Detect which cell encompasses the target text, then output its [x, y] center coordinate. 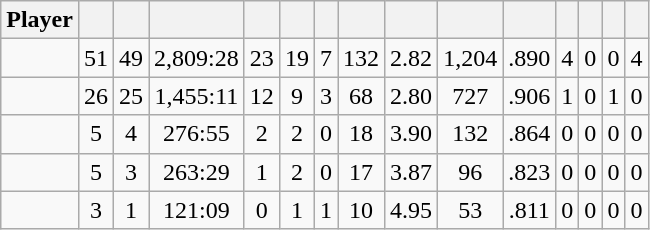
.890 [530, 58]
26 [96, 96]
4.95 [412, 210]
Player [40, 20]
19 [296, 58]
3.90 [412, 134]
1,204 [470, 58]
18 [362, 134]
2,809:28 [197, 58]
49 [132, 58]
10 [362, 210]
17 [362, 172]
23 [262, 58]
3.87 [412, 172]
2.82 [412, 58]
121:09 [197, 210]
9 [296, 96]
263:29 [197, 172]
.906 [530, 96]
.823 [530, 172]
.811 [530, 210]
276:55 [197, 134]
96 [470, 172]
25 [132, 96]
2.80 [412, 96]
.864 [530, 134]
51 [96, 58]
1,455:11 [197, 96]
68 [362, 96]
7 [326, 58]
727 [470, 96]
12 [262, 96]
53 [470, 210]
